Scan for the cell matching the given text and deliver its [x, y] coordinate at center. 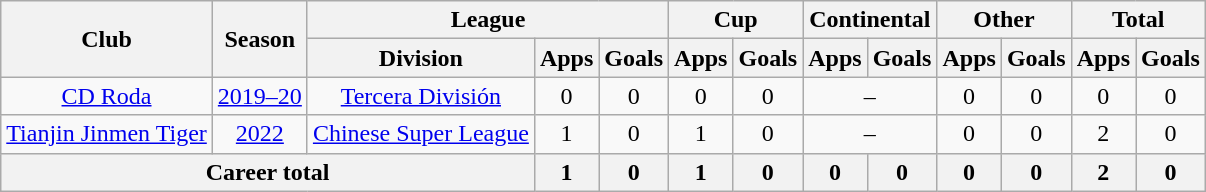
Career total [268, 172]
Season [260, 39]
Club [107, 39]
Chinese Super League [420, 134]
Tianjin Jinmen Tiger [107, 134]
Continental [870, 20]
Tercera División [420, 96]
Division [420, 58]
Cup [736, 20]
Total [1138, 20]
Other [1004, 20]
2019–20 [260, 96]
2022 [260, 134]
League [488, 20]
CD Roda [107, 96]
